Capture the cell that displays the provided text and extract its (x, y) central coordinate. 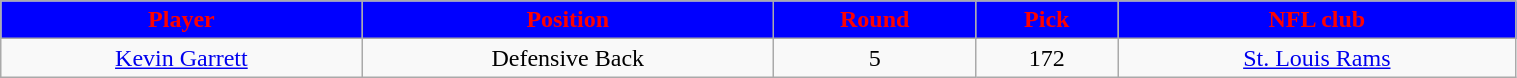
172 (1047, 58)
Position (568, 20)
St. Louis Rams (1317, 58)
Pick (1047, 20)
Kevin Garrett (182, 58)
Defensive Back (568, 58)
5 (875, 58)
Player (182, 20)
NFL club (1317, 20)
Round (875, 20)
